Provide the [X, Y] coordinate of the cell's center where the given text is located.  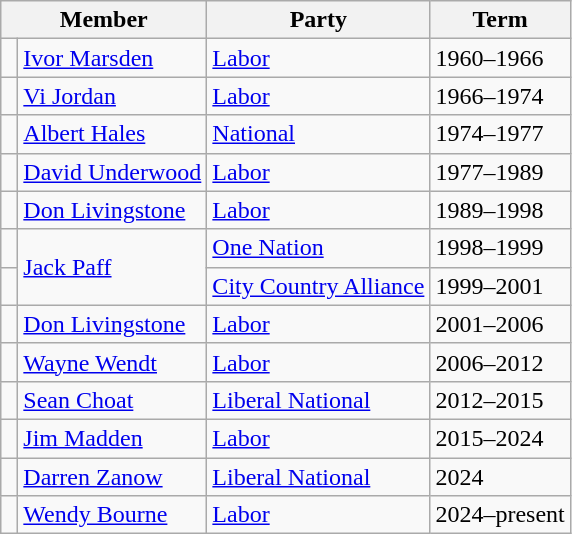
2012–2015 [500, 400]
2001–2006 [500, 324]
Vi Jordan [112, 96]
Member [104, 20]
2024 [500, 477]
Wendy Bourne [112, 515]
Sean Choat [112, 400]
1977–1989 [500, 172]
2015–2024 [500, 438]
1966–1974 [500, 96]
2006–2012 [500, 362]
1989–1998 [500, 210]
2024–present [500, 515]
Wayne Wendt [112, 362]
City Country Alliance [318, 286]
1974–1977 [500, 134]
Jim Madden [112, 438]
Ivor Marsden [112, 58]
Darren Zanow [112, 477]
Party [318, 20]
Albert Hales [112, 134]
1960–1966 [500, 58]
National [318, 134]
One Nation [318, 248]
1999–2001 [500, 286]
1998–1999 [500, 248]
Term [500, 20]
David Underwood [112, 172]
Jack Paff [112, 267]
